For the text-containing cell, return its midpoint in (x, y) coordinate format. 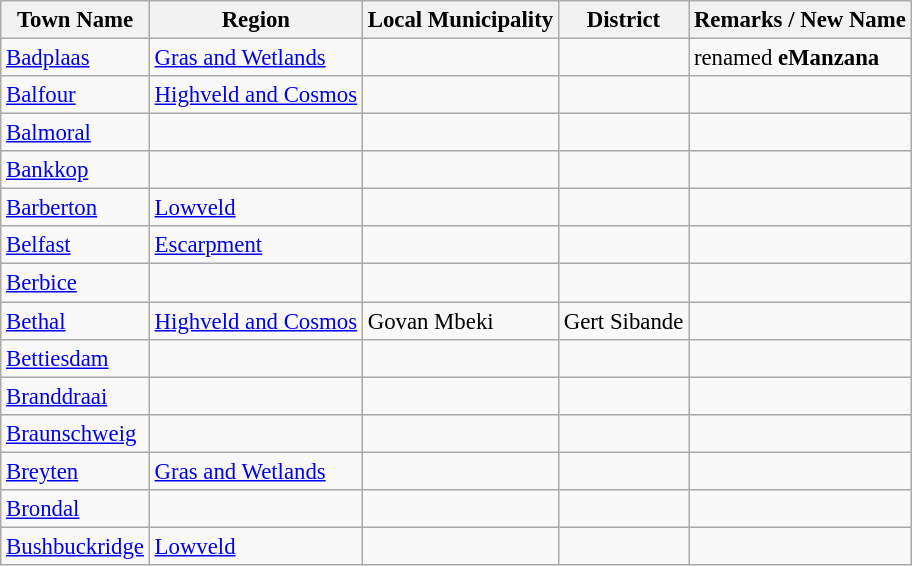
Belfast (76, 245)
Breyten (76, 471)
Brondal (76, 509)
Escarpment (256, 245)
Berbice (76, 283)
renamed eManzana (800, 58)
Region (256, 20)
District (623, 20)
Balfour (76, 95)
Bethal (76, 321)
Bankkop (76, 170)
Remarks / New Name (800, 20)
Badplaas (76, 58)
Town Name (76, 20)
Branddraai (76, 396)
Bettiesdam (76, 358)
Gert Sibande (623, 321)
Barberton (76, 208)
Govan Mbeki (460, 321)
Bushbuckridge (76, 546)
Local Municipality (460, 20)
Braunschweig (76, 433)
Balmoral (76, 133)
